Determine the (X, Y) coordinate at the center of the cell enclosing the given text.  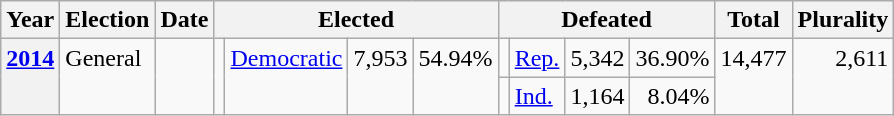
General (108, 77)
Year (30, 20)
Total (754, 20)
5,342 (598, 58)
Ind. (537, 96)
54.94% (456, 77)
14,477 (754, 77)
2,611 (843, 77)
Election (108, 20)
36.90% (672, 58)
Elected (356, 20)
1,164 (598, 96)
2014 (30, 77)
8.04% (672, 96)
Democratic (286, 77)
Rep. (537, 58)
Defeated (606, 20)
Plurality (843, 20)
7,953 (380, 77)
Date (184, 20)
